Determine the (x, y) coordinate at the center of the cell enclosing the given text.  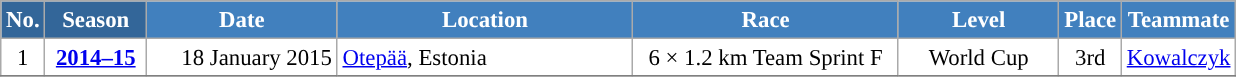
1 (23, 58)
Race (766, 20)
Place (1090, 20)
Location (485, 20)
Date (242, 20)
Kowalczyk (1178, 58)
Otepää, Estonia (485, 58)
No. (23, 20)
Level (978, 20)
2014–15 (96, 58)
3rd (1090, 58)
Teammate (1178, 20)
World Cup (978, 58)
Season (96, 20)
18 January 2015 (242, 58)
6 × 1.2 km Team Sprint F (766, 58)
